Locate the cell with the specified text and output its [x, y] center coordinate. 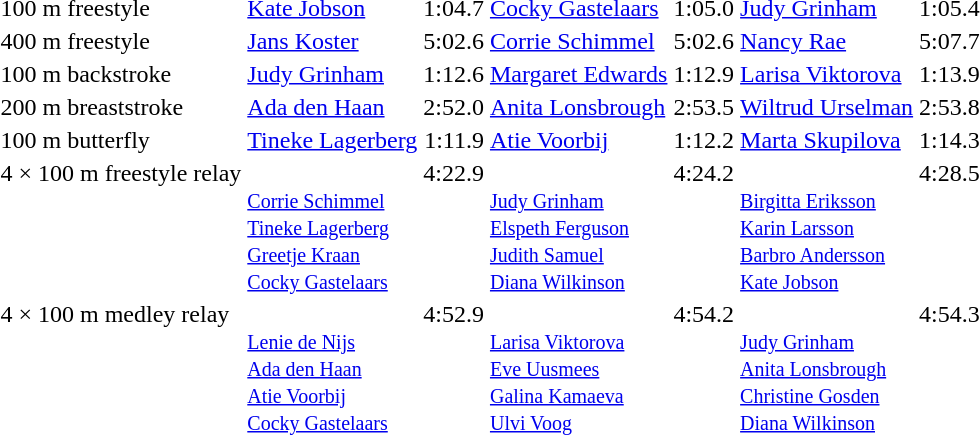
Corrie SchimmelTineke LagerbergGreetje KraanCocky Gastelaars [332, 227]
4:24.2 [704, 227]
Judy GrinhamElspeth FergusonJudith SamuelDiana Wilkinson [578, 227]
4:22.9 [454, 227]
Corrie Schimmel [578, 41]
1:12.6 [454, 74]
1:12.9 [704, 74]
Marta Skupilova [827, 140]
1:11.9 [454, 140]
Atie Voorbij [578, 140]
2:52.0 [454, 107]
Judy Grinham [332, 74]
Larisa Viktorova [827, 74]
Birgitta ErikssonKarin LarssonBarbro AnderssonKate Jobson [827, 227]
2:53.5 [704, 107]
Anita Lonsbrough [578, 107]
1:12.2 [704, 140]
Ada den Haan [332, 107]
Jans Koster [332, 41]
Margaret Edwards [578, 74]
Nancy Rae [827, 41]
Wiltrud Urselman [827, 107]
Tineke Lagerberg [332, 140]
